From the cell containing the given text, extract its center point as [x, y] coordinate. 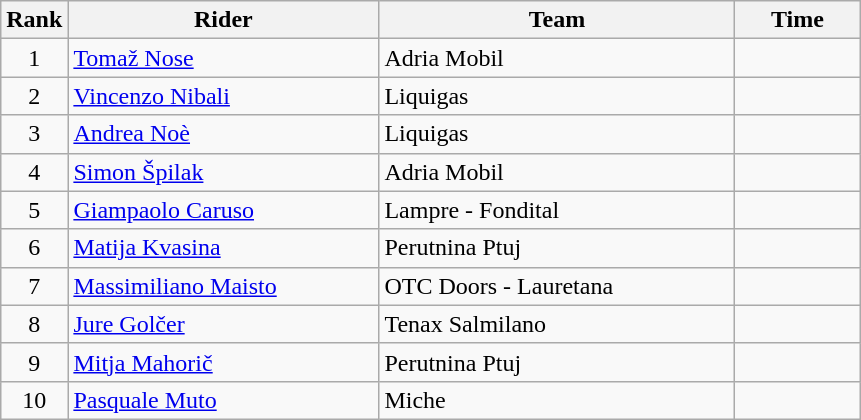
2 [34, 96]
4 [34, 172]
Massimiliano Maisto [224, 286]
Tenax Salmilano [557, 324]
Simon Špilak [224, 172]
Giampaolo Caruso [224, 210]
10 [34, 400]
Lampre - Fondital [557, 210]
Matija Kvasina [224, 248]
Miche [557, 400]
5 [34, 210]
8 [34, 324]
Time [798, 20]
1 [34, 58]
Tomaž Nose [224, 58]
Mitja Mahorič [224, 362]
Jure Golčer [224, 324]
OTC Doors - Lauretana [557, 286]
Pasquale Muto [224, 400]
Rank [34, 20]
3 [34, 134]
Team [557, 20]
7 [34, 286]
Vincenzo Nibali [224, 96]
9 [34, 362]
6 [34, 248]
Rider [224, 20]
Andrea Noè [224, 134]
